Output the (x, y) coordinate of the center of the cell containing the given text.  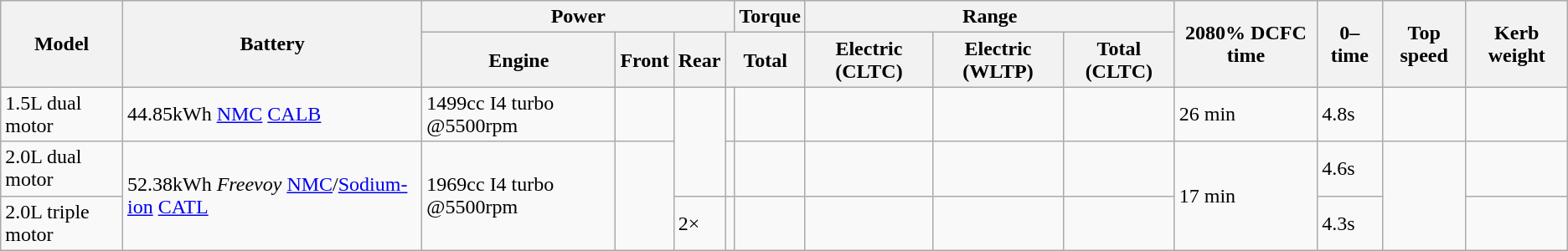
4.8s (1350, 114)
Electric (CLTC) (869, 60)
Kerb weight (1516, 44)
Torque (770, 17)
2.0L dual motor (62, 169)
4.6s (1350, 169)
52.38kWh Freevoy NMC/Sodium-ion CATL (271, 196)
Front (645, 60)
1969cc I4 turbo @5500rpm (519, 196)
1499cc I4 turbo @5500rpm (519, 114)
2× (699, 223)
44.85kWh NMC CALB (271, 114)
1.5L dual motor (62, 114)
26 min (1246, 114)
Top speed (1424, 44)
2.0L triple motor (62, 223)
2080% DCFC time (1246, 44)
0– time (1350, 44)
Total (766, 60)
Model (62, 44)
Rear (699, 60)
4.3s (1350, 223)
17 min (1246, 196)
Total (CLTC) (1119, 60)
Engine (519, 60)
Range (990, 17)
Battery (271, 44)
Electric (WLTP) (998, 60)
Power (578, 17)
